Return the [x, y] coordinate for the center point of the cell that contains the specified text.  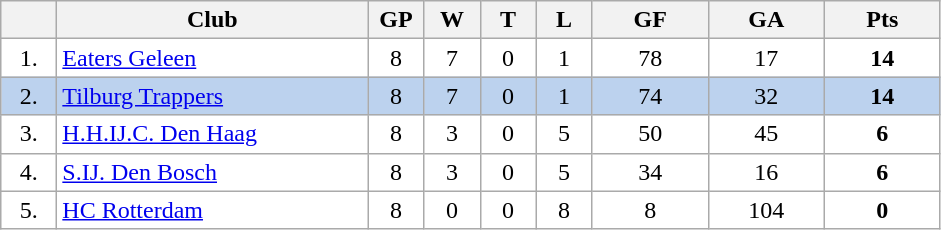
W [452, 20]
T [508, 20]
104 [766, 210]
GP [396, 20]
16 [766, 172]
L [564, 20]
Eaters Geleen [212, 58]
1. [29, 58]
3. [29, 134]
50 [650, 134]
GF [650, 20]
74 [650, 96]
Tilburg Trappers [212, 96]
2. [29, 96]
45 [766, 134]
S.IJ. Den Bosch [212, 172]
HC Rotterdam [212, 210]
78 [650, 58]
17 [766, 58]
H.H.IJ.C. Den Haag [212, 134]
GA [766, 20]
5. [29, 210]
32 [766, 96]
34 [650, 172]
Club [212, 20]
4. [29, 172]
Pts [882, 20]
